Find where the given text appears and provide that cell's center as (X, Y) coordinate. 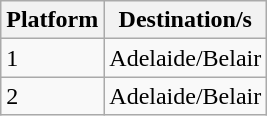
Platform (52, 20)
2 (52, 96)
1 (52, 58)
Destination/s (186, 20)
